Capture the cell that displays the provided text and extract its [X, Y] central coordinate. 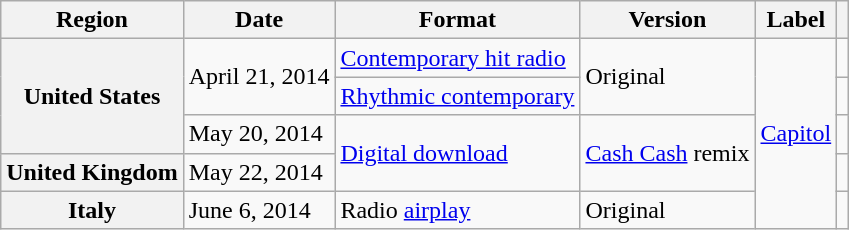
Region [92, 20]
Cash Cash remix [668, 153]
Contemporary hit radio [458, 58]
Radio airplay [458, 210]
April 21, 2014 [259, 77]
United States [92, 96]
Label [796, 20]
June 6, 2014 [259, 210]
Italy [92, 210]
May 20, 2014 [259, 134]
United Kingdom [92, 172]
May 22, 2014 [259, 172]
Digital download [458, 153]
Rhythmic contemporary [458, 96]
Date [259, 20]
Capitol [796, 134]
Format [458, 20]
Version [668, 20]
